Detect which cell encompasses the target text, then output its (x, y) center coordinate. 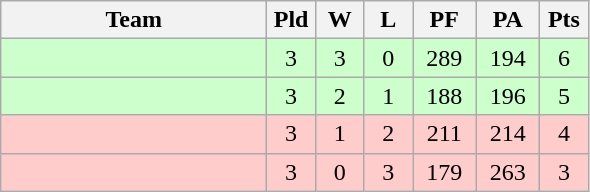
5 (564, 96)
6 (564, 58)
Team (134, 20)
188 (444, 96)
PF (444, 20)
211 (444, 134)
PA (508, 20)
289 (444, 58)
179 (444, 172)
214 (508, 134)
L (388, 20)
196 (508, 96)
194 (508, 58)
263 (508, 172)
Pld (292, 20)
4 (564, 134)
Pts (564, 20)
W (340, 20)
